For the text-containing cell, return its midpoint in (X, Y) coordinate format. 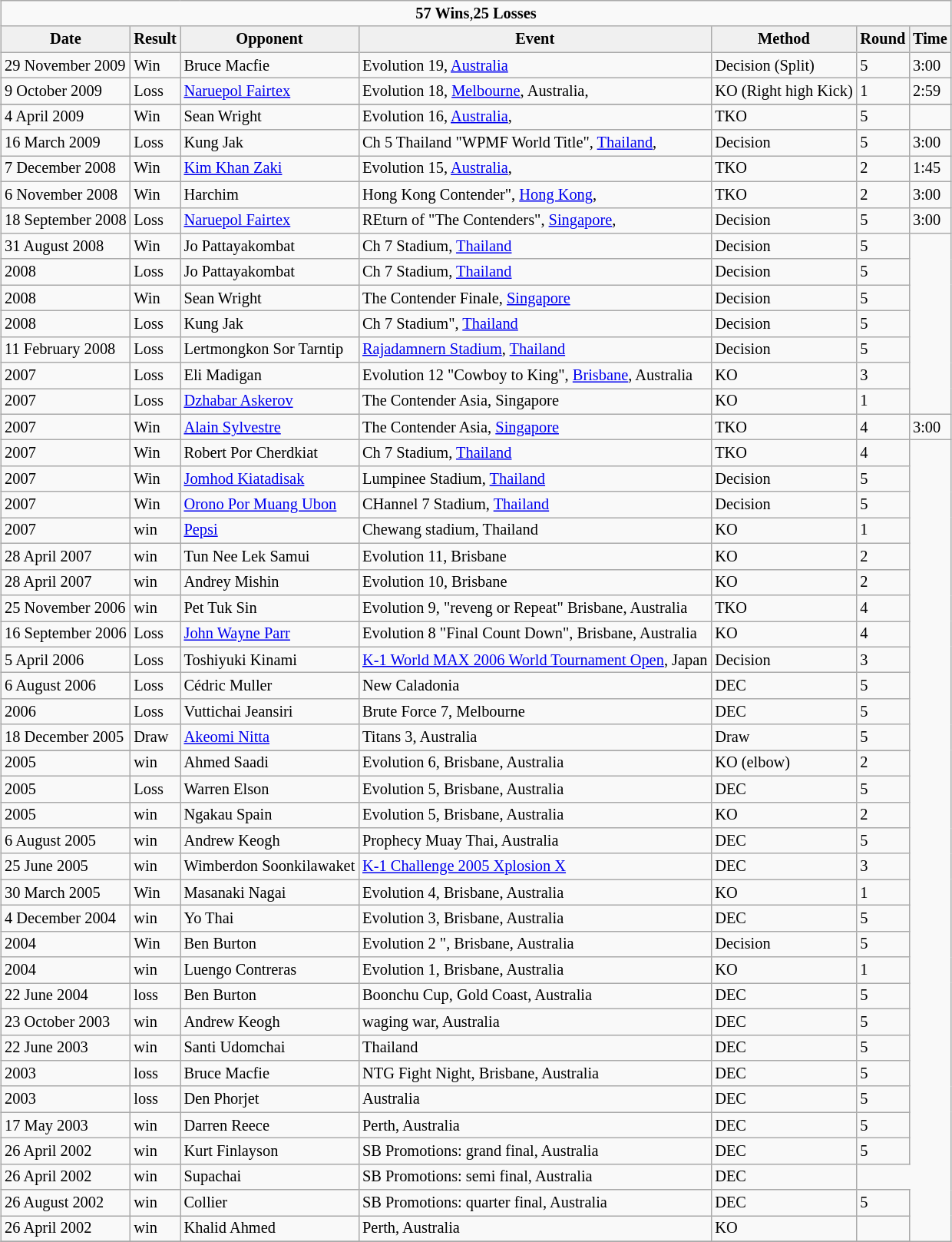
1:45 (931, 169)
Alain Sylvestre (270, 427)
Evolution 18, Melbourne, Australia, (534, 91)
Pet Tuk Sin (270, 608)
Evolution 16, Australia, (534, 117)
11 February 2008 (65, 349)
Cédric Muller (270, 686)
Date (65, 39)
Dzhabar Askerov (270, 402)
26 August 2002 (65, 1203)
Evolution 11, Brisbane (534, 557)
Tun Nee Lek Samui (270, 557)
Opponent (270, 39)
Evolution 4, Brisbane, Australia (534, 893)
29 November 2009 (65, 65)
25 November 2006 (65, 608)
Prophecy Muay Thai, Australia (534, 841)
Kim Khan Zaki (270, 169)
SB Promotions: semi final, Australia (534, 1177)
K-1 World MAX 2006 World Tournament Open, Japan (534, 660)
Boonchu Cup, Gold Coast, Australia (534, 996)
Lumpinee Stadium, Thailand (534, 479)
Evolution 3, Brisbane, Australia (534, 919)
New Caladonia (534, 686)
Rajadamnern Stadium, Thailand (534, 349)
Warren Elson (270, 789)
waging war, Australia (534, 1022)
Khalid Ahmed (270, 1229)
9 October 2009 (65, 91)
17 May 2003 (65, 1125)
4 December 2004 (65, 919)
Method (783, 39)
Hong Kong Contender", Hong Kong, (534, 194)
Collier (270, 1203)
Santi Udomchai (270, 1048)
Den Phorjet (270, 1099)
Andrey Mishin (270, 582)
18 September 2008 (65, 220)
KO (Right high Kick) (783, 91)
Evolution 10, Brisbane (534, 582)
7 December 2008 (65, 169)
Australia (534, 1099)
Masanaki Nagai (270, 893)
Supachai (270, 1177)
K-1 Challenge 2005 Xplosion X (534, 866)
Chewang stadium, Thailand (534, 531)
Round (883, 39)
Toshiyuki Kinami (270, 660)
Thailand (534, 1048)
2006 (65, 711)
Robert Por Cherdkiat (270, 453)
16 March 2009 (65, 143)
23 October 2003 (65, 1022)
Evolution 9, "reveng or Repeat" Brisbane, Australia (534, 608)
Darren Reece (270, 1125)
NTG Fight Night, Brisbane, Australia (534, 1074)
31 August 2008 (65, 247)
Ch 5 Thailand "WPMF World Title", Thailand, (534, 143)
Brute Force 7, Melbourne (534, 711)
Titans 3, Australia (534, 737)
SB Promotions: grand final, Australia (534, 1151)
Decision (Split) (783, 65)
Orono Por Muang Ubon (270, 505)
SB Promotions: quarter final, Australia (534, 1203)
CHannel 7 Stadium, Thailand (534, 505)
Result (155, 39)
25 June 2005 (65, 866)
57 Wins,25 Losses (476, 14)
22 June 2004 (65, 996)
The Contender Finale, Singapore (534, 298)
Evolution 12 "Cowboy to King", Brisbane, Australia (534, 376)
2:59 (931, 91)
Evolution 6, Brisbane, Australia (534, 763)
REturn of "The Contenders", Singapore, (534, 220)
30 March 2005 (65, 893)
5 April 2006 (65, 660)
Ch 7 Stadium", Thailand (534, 324)
Ngakau Spain (270, 815)
Vuttichai Jeansiri (270, 711)
Jomhod Kiatadisak (270, 479)
Evolution 19, Australia (534, 65)
Evolution 2 ", Brisbane, Australia (534, 944)
6 November 2008 (65, 194)
Evolution 8 "Final Count Down", Brisbane, Australia (534, 634)
Event (534, 39)
Evolution 15, Australia, (534, 169)
4 April 2009 (65, 117)
16 September 2006 (65, 634)
Luengo Contreras (270, 970)
Kurt Finlayson (270, 1151)
Evolution 1, Brisbane, Australia (534, 970)
18 December 2005 (65, 737)
KO (elbow) (783, 763)
Akeomi Nitta (270, 737)
6 August 2006 (65, 686)
John Wayne Parr (270, 634)
Yo Thai (270, 919)
Ahmed Saadi (270, 763)
Time (931, 39)
6 August 2005 (65, 841)
Harchim (270, 194)
Wimberdon Soonkilawaket (270, 866)
22 June 2003 (65, 1048)
Lertmongkon Sor Tarntip (270, 349)
Pepsi (270, 531)
Eli Madigan (270, 376)
